From the cell containing the given text, extract its center point as [x, y] coordinate. 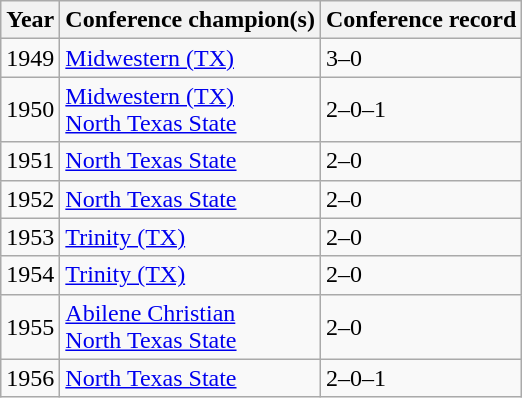
1952 [30, 199]
1954 [30, 275]
Midwestern (TX) [190, 58]
1956 [30, 378]
Midwestern (TX)North Texas State [190, 110]
1950 [30, 110]
1951 [30, 161]
1949 [30, 58]
Year [30, 20]
1953 [30, 237]
1955 [30, 326]
Conference champion(s) [190, 20]
3–0 [420, 58]
Abilene ChristianNorth Texas State [190, 326]
Conference record [420, 20]
